Return [X, Y] of the center of cell containing provided text 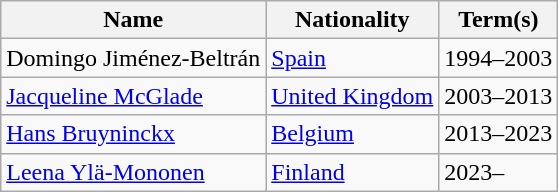
Leena Ylä-Mononen [134, 172]
Spain [352, 58]
Domingo Jiménez-Beltrán [134, 58]
1994–2003 [498, 58]
Hans Bruyninckx [134, 134]
United Kingdom [352, 96]
Belgium [352, 134]
2013–2023 [498, 134]
Term(s) [498, 20]
Nationality [352, 20]
Jacqueline McGlade [134, 96]
Name [134, 20]
2003–2013 [498, 96]
Finland [352, 172]
2023– [498, 172]
